Return [x, y] of the center of cell containing provided text 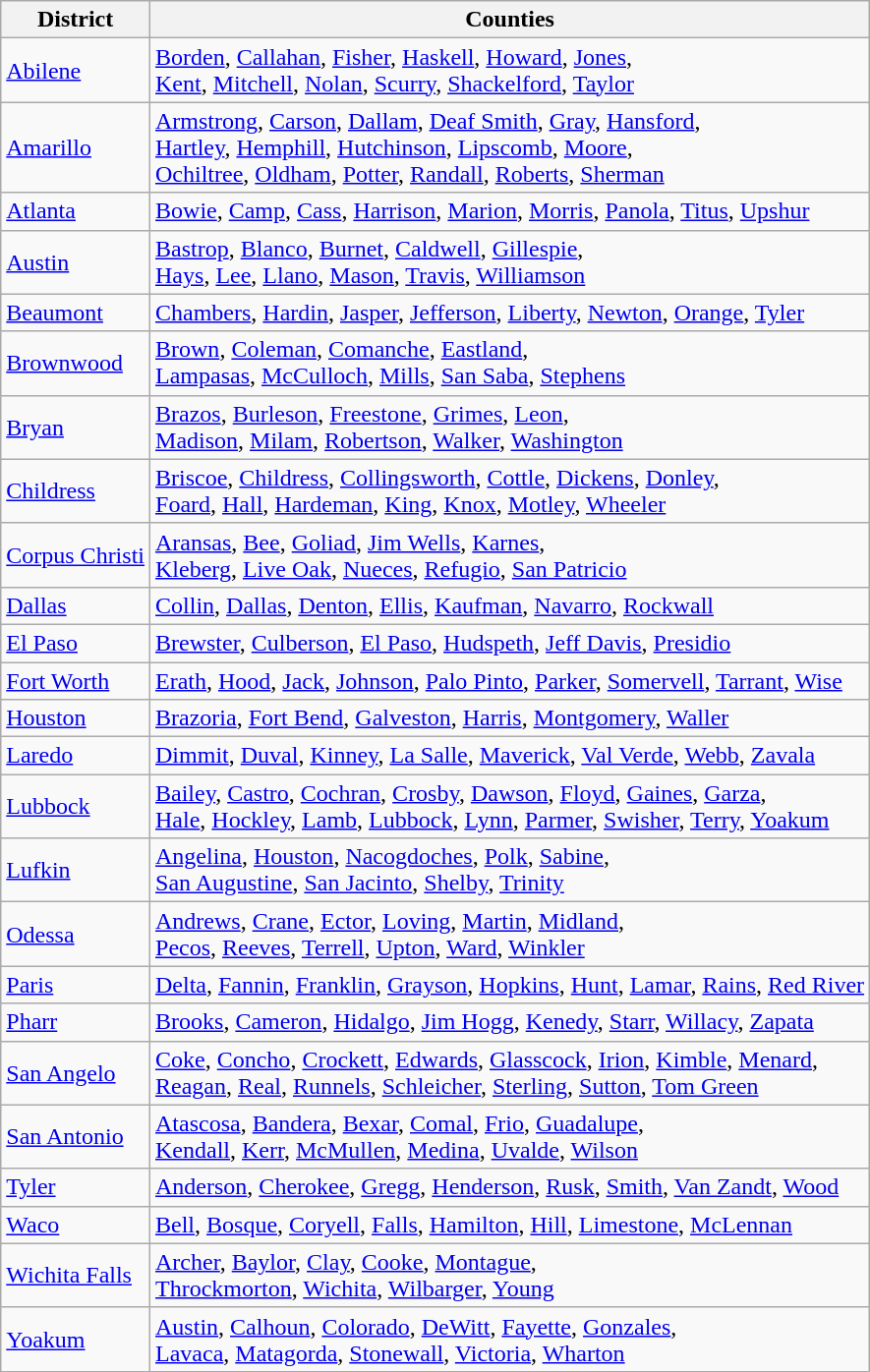
Bell, Bosque, Coryell, Falls, Hamilton, Hill, Limestone, McLennan [510, 1225]
Fort Worth [76, 681]
Aransas, Bee, Goliad, Jim Wells, Karnes, Kleberg, Live Oak, Nueces, Refugio, San Patricio [510, 554]
San Antonio [76, 1136]
Childress [76, 491]
San Angelo [76, 1073]
Lufkin [76, 871]
Chambers, Hardin, Jasper, Jefferson, Liberty, Newton, Orange, Tyler [510, 313]
Brazoria, Fort Bend, Galveston, Harris, Montgomery, Waller [510, 718]
Yoakum [76, 1339]
Andrews, Crane, Ector, Loving, Martin, Midland, Pecos, Reeves, Terrell, Upton, Ward, Winkler [510, 934]
Abilene [76, 71]
Houston [76, 718]
Bryan [76, 427]
Bailey, Castro, Cochran, Crosby, Dawson, Floyd, Gaines, Garza, Hale, Hockley, Lamb, Lubbock, Lynn, Parmer, Swisher, Terry, Yoakum [510, 806]
Brewster, Culberson, El Paso, Hudspeth, Jeff Davis, Presidio [510, 643]
Laredo [76, 756]
Lubbock [76, 806]
Atlanta [76, 211]
Brazos, Burleson, Freestone, Grimes, Leon, Madison, Milam, Robertson, Walker, Washington [510, 427]
Dimmit, Duval, Kinney, La Salle, Maverick, Val Verde, Webb, Zavala [510, 756]
Collin, Dallas, Denton, Ellis, Kaufman, Navarro, Rockwall [510, 605]
Anderson, Cherokee, Gregg, Henderson, Rusk, Smith, Van Zandt, Wood [510, 1187]
Amarillo [76, 147]
Pharr [76, 1022]
Odessa [76, 934]
Delta, Fannin, Franklin, Grayson, Hopkins, Hunt, Lamar, Rains, Red River [510, 985]
Atascosa, Bandera, Bexar, Comal, Frio, Guadalupe, Kendall, Kerr, McMullen, Medina, Uvalde, Wilson [510, 1136]
Beaumont [76, 313]
Austin [76, 261]
Coke, Concho, Crockett, Edwards, Glasscock, Irion, Kimble, Menard, Reagan, Real, Runnels, Schleicher, Sterling, Sutton, Tom Green [510, 1073]
Tyler [76, 1187]
Wichita Falls [76, 1276]
Borden, Callahan, Fisher, Haskell, Howard, Jones, Kent, Mitchell, Nolan, Scurry, Shackelford, Taylor [510, 71]
Brooks, Cameron, Hidalgo, Jim Hogg, Kenedy, Starr, Willacy, Zapata [510, 1022]
Brownwood [76, 364]
El Paso [76, 643]
Paris [76, 985]
Archer, Baylor, Clay, Cooke, Montague, Throckmorton, Wichita, Wilbarger, Young [510, 1276]
Dallas [76, 605]
Bowie, Camp, Cass, Harrison, Marion, Morris, Panola, Titus, Upshur [510, 211]
Counties [510, 20]
Erath, Hood, Jack, Johnson, Palo Pinto, Parker, Somervell, Tarrant, Wise [510, 681]
Brown, Coleman, Comanche, Eastland, Lampasas, McCulloch, Mills, San Saba, Stephens [510, 364]
Briscoe, Childress, Collingsworth, Cottle, Dickens, Donley, Foard, Hall, Hardeman, King, Knox, Motley, Wheeler [510, 491]
Angelina, Houston, Nacogdoches, Polk, Sabine, San Augustine, San Jacinto, Shelby, Trinity [510, 871]
Bastrop, Blanco, Burnet, Caldwell, Gillespie, Hays, Lee, Llano, Mason, Travis, Williamson [510, 261]
Austin, Calhoun, Colorado, DeWitt, Fayette, Gonzales, Lavaca, Matagorda, Stonewall, Victoria, Wharton [510, 1339]
District [76, 20]
Corpus Christi [76, 554]
Waco [76, 1225]
